Identify which cell holds the provided text, then report its (x, y) central coordinate. 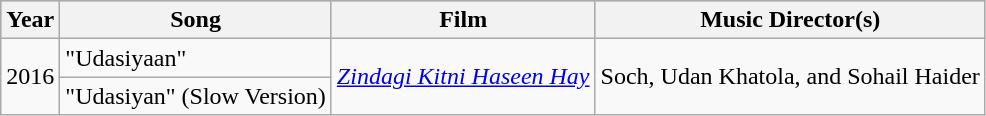
Song (196, 20)
Zindagi Kitni Haseen Hay (463, 77)
2016 (30, 77)
Year (30, 20)
"Udasiyaan" (196, 58)
Music Director(s) (790, 20)
"Udasiyan" (Slow Version) (196, 96)
Film (463, 20)
Soch, Udan Khatola, and Sohail Haider (790, 77)
